Provide the [X, Y] coordinate of the cell's center where the given text is located.  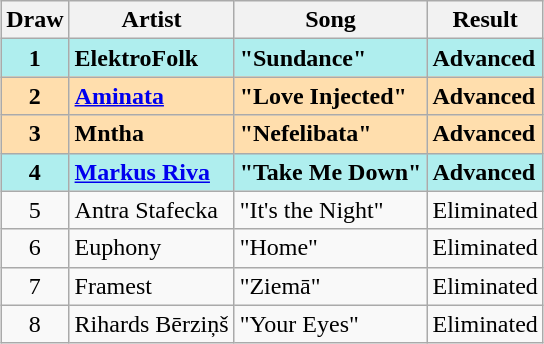
Song [330, 20]
4 [35, 172]
"Your Eyes" [330, 324]
Rihards Bērziņš [152, 324]
7 [35, 286]
1 [35, 58]
Artist [152, 20]
"Nefelibata" [330, 134]
Markus Riva [152, 172]
ElektroFolk [152, 58]
3 [35, 134]
"Sundance" [330, 58]
Framest [152, 286]
Draw [35, 20]
"Take Me Down" [330, 172]
6 [35, 248]
"Home" [330, 248]
8 [35, 324]
"Love Injected" [330, 96]
5 [35, 210]
Euphony [152, 248]
"Ziemā" [330, 286]
"It's the Night" [330, 210]
2 [35, 96]
Result [485, 20]
Aminata [152, 96]
Mntha [152, 134]
Antra Stafecka [152, 210]
